For the text-containing cell, return its midpoint in [X, Y] coordinate format. 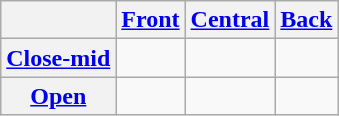
Central [230, 20]
Close-mid [58, 58]
Open [58, 96]
Front [150, 20]
Back [306, 20]
